Identify which cell holds the provided text, then report its (x, y) central coordinate. 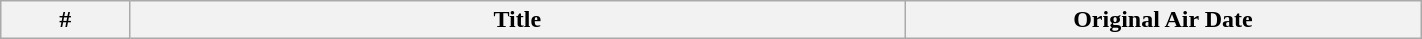
# (66, 20)
Title (518, 20)
Original Air Date (1164, 20)
